Extract the (x, y) coordinate from the center of the cell holding the provided text.  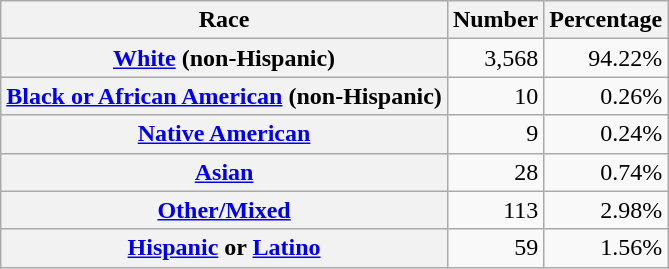
59 (495, 248)
113 (495, 210)
9 (495, 134)
2.98% (606, 210)
0.24% (606, 134)
Hispanic or Latino (224, 248)
94.22% (606, 58)
Black or African American (non-Hispanic) (224, 96)
Other/Mixed (224, 210)
28 (495, 172)
White (non-Hispanic) (224, 58)
1.56% (606, 248)
Percentage (606, 20)
10 (495, 96)
Number (495, 20)
0.26% (606, 96)
0.74% (606, 172)
Race (224, 20)
Asian (224, 172)
3,568 (495, 58)
Native American (224, 134)
